Return [X, Y] of the center of cell containing provided text 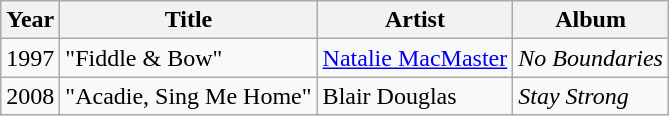
Title [188, 20]
Stay Strong [591, 96]
"Fiddle & Bow" [188, 58]
Album [591, 20]
Year [30, 20]
2008 [30, 96]
Blair Douglas [415, 96]
Natalie MacMaster [415, 58]
"Acadie, Sing Me Home" [188, 96]
Artist [415, 20]
No Boundaries [591, 58]
1997 [30, 58]
